Find where the given text appears and provide that cell's center as (x, y) coordinate. 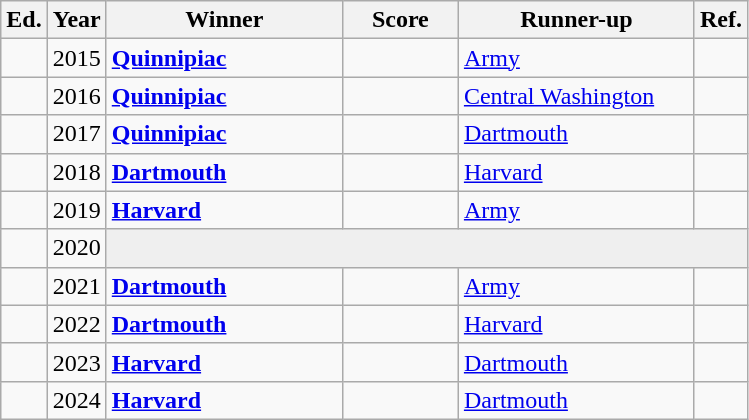
2020 (76, 248)
Runner-up (576, 20)
2019 (76, 210)
2023 (76, 362)
2015 (76, 58)
2017 (76, 134)
Ed. (24, 20)
Year (76, 20)
Winner (224, 20)
2016 (76, 96)
Central Washington (576, 96)
Score (400, 20)
2022 (76, 324)
Ref. (720, 20)
2024 (76, 400)
2018 (76, 172)
2021 (76, 286)
